Determine the [x, y] coordinate at the center of the cell enclosing the given text.  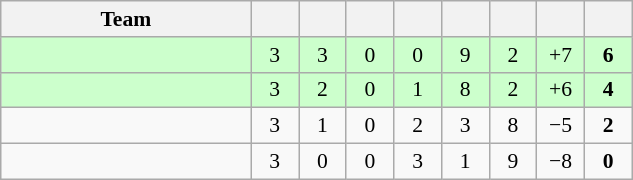
Team [126, 19]
−8 [561, 162]
+7 [561, 55]
4 [608, 90]
−5 [561, 126]
+6 [561, 90]
6 [608, 55]
